Provide the [X, Y] coordinate of the cell's center where the given text is located.  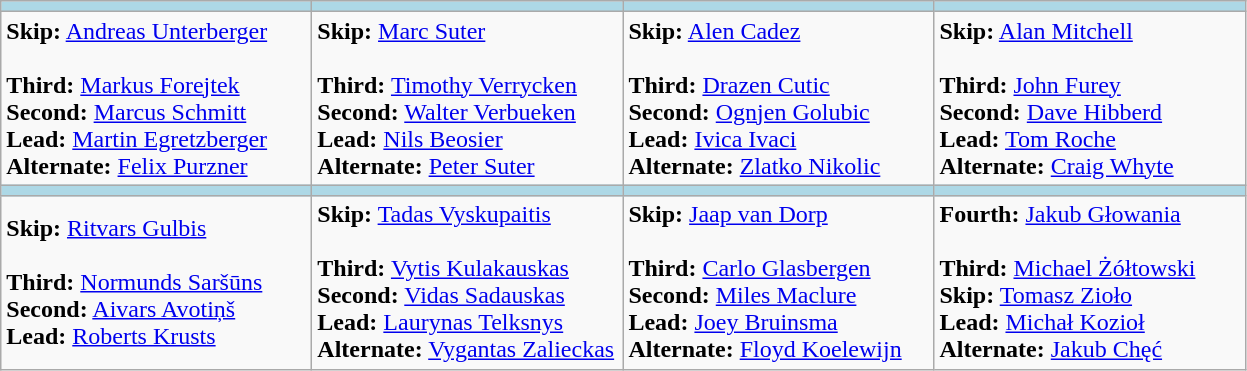
Skip: Marc SuterThird: Timothy Verrycken Second: Walter Verbueken Lead: Nils Beosier Alternate: Peter Suter [468, 98]
Skip: Ritvars GulbisThird: Normunds Saršūns Second: Aivars Avotiņš Lead: Roberts Krusts [156, 282]
Skip: Jaap van DorpThird: Carlo Glasbergen Second: Miles Maclure Lead: Joey Bruinsma Alternate: Floyd Koelewijn [778, 282]
Fourth: Jakub GłowaniaThird: Michael Żółtowski Skip: Tomasz Zioło Lead: Michał Kozioł Alternate: Jakub Chęć [1090, 282]
Skip: Alen CadezThird: Drazen Cutic Second: Ognjen Golubic Lead: Ivica Ivaci Alternate: Zlatko Nikolic [778, 98]
Skip: Tadas VyskupaitisThird: Vytis Kulakauskas Second: Vidas Sadauskas Lead: Laurynas Telksnys Alternate: Vygantas Zalieckas [468, 282]
Skip: Alan MitchellThird: John Furey Second: Dave Hibberd Lead: Tom Roche Alternate: Craig Whyte [1090, 98]
Skip: Andreas UnterbergerThird: Markus Forejtek Second: Marcus Schmitt Lead: Martin Egretzberger Alternate: Felix Purzner [156, 98]
